Output the [x, y] coordinate of the center of the cell containing the given text.  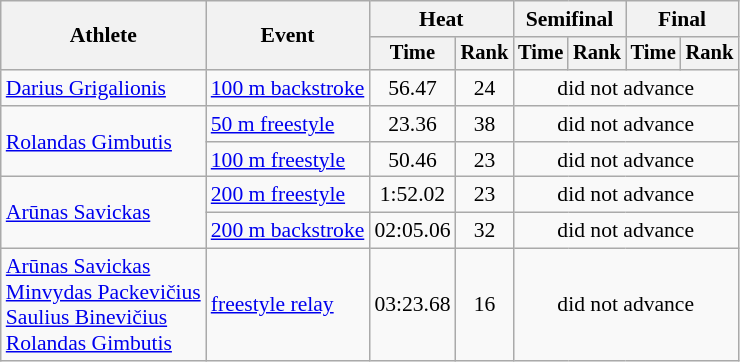
Heat [441, 19]
100 m backstroke [288, 88]
200 m freestyle [288, 195]
Semifinal [569, 19]
Arūnas Savickas [104, 212]
Event [288, 36]
Rolandas Gimbutis [104, 142]
Athlete [104, 36]
Darius Grigalionis [104, 88]
200 m backstroke [288, 231]
32 [485, 231]
56.47 [412, 88]
16 [485, 305]
1:52.02 [412, 195]
23.36 [412, 124]
03:23.68 [412, 305]
Final [682, 19]
02:05.06 [412, 231]
50 m freestyle [288, 124]
freestyle relay [288, 305]
24 [485, 88]
Arūnas SavickasMinvydas PackevičiusSaulius BinevičiusRolandas Gimbutis [104, 305]
38 [485, 124]
50.46 [412, 160]
100 m freestyle [288, 160]
